Search for the cell housing the specified text and yield its [x, y] center coordinate. 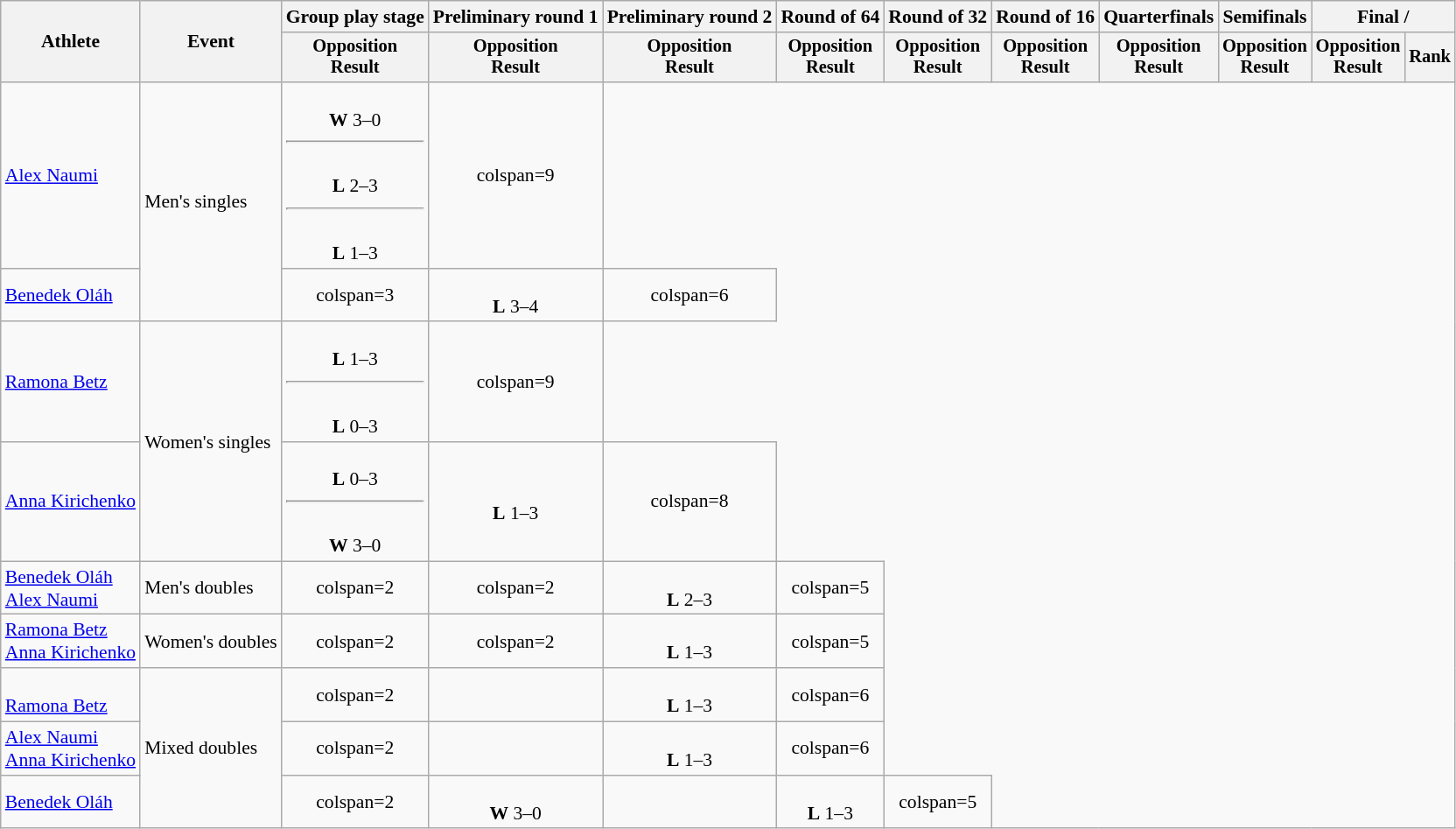
W 3–0 [516, 802]
Anna Kirichenko [70, 502]
Benedek OláhAlex Naumi [70, 588]
Alex NaumiAnna Kirichenko [70, 749]
Women's doubles [211, 641]
Women's singles [211, 441]
L 0–3W 3–0 [355, 502]
Ramona BetzAnna Kirichenko [70, 641]
Event [211, 42]
Mixed doubles [211, 748]
Group play stage [355, 17]
L 3–4 [516, 296]
colspan=8 [689, 502]
Men's singles [211, 201]
L 1–3L 0–3 [355, 382]
Athlete [70, 42]
Men's doubles [211, 588]
Semifinals [1265, 17]
Round of 16 [1045, 17]
Final / [1383, 17]
W 3–0L 2–3L 1–3 [355, 175]
Rank [1430, 58]
Quarterfinals [1158, 17]
Preliminary round 1 [516, 17]
colspan=3 [355, 296]
Preliminary round 2 [689, 17]
Alex Naumi [70, 175]
Round of 64 [829, 17]
L 2–3 [689, 588]
Round of 32 [938, 17]
